Detect which cell encompasses the target text, then output its (x, y) center coordinate. 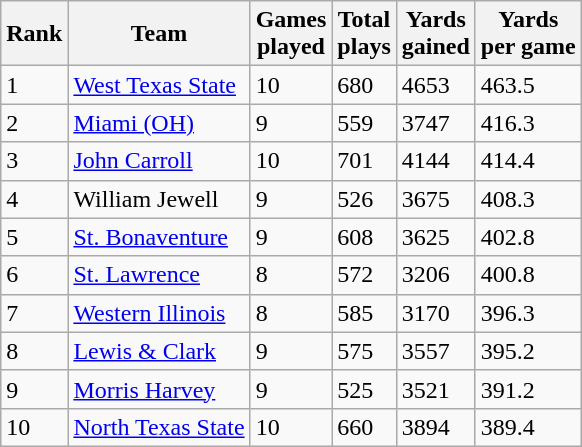
1 (34, 85)
4 (34, 199)
St. Bonaventure (159, 237)
Lewis & Clark (159, 351)
5 (34, 237)
Gamesplayed (291, 34)
701 (364, 161)
396.3 (528, 313)
4653 (436, 85)
2 (34, 123)
391.2 (528, 389)
525 (364, 389)
608 (364, 237)
Morris Harvey (159, 389)
7 (34, 313)
West Texas State (159, 85)
414.4 (528, 161)
Miami (OH) (159, 123)
3557 (436, 351)
3170 (436, 313)
3521 (436, 389)
North Texas State (159, 427)
3206 (436, 275)
572 (364, 275)
4144 (436, 161)
3625 (436, 237)
Rank (34, 34)
400.8 (528, 275)
St. Lawrence (159, 275)
585 (364, 313)
Yardsgained (436, 34)
Team (159, 34)
John Carroll (159, 161)
6 (34, 275)
416.3 (528, 123)
3675 (436, 199)
526 (364, 199)
559 (364, 123)
Western Illinois (159, 313)
575 (364, 351)
660 (364, 427)
408.3 (528, 199)
463.5 (528, 85)
395.2 (528, 351)
402.8 (528, 237)
680 (364, 85)
3894 (436, 427)
3747 (436, 123)
3 (34, 161)
William Jewell (159, 199)
389.4 (528, 427)
Yardsper game (528, 34)
Totalplays (364, 34)
